Capture the cell that displays the provided text and extract its (X, Y) central coordinate. 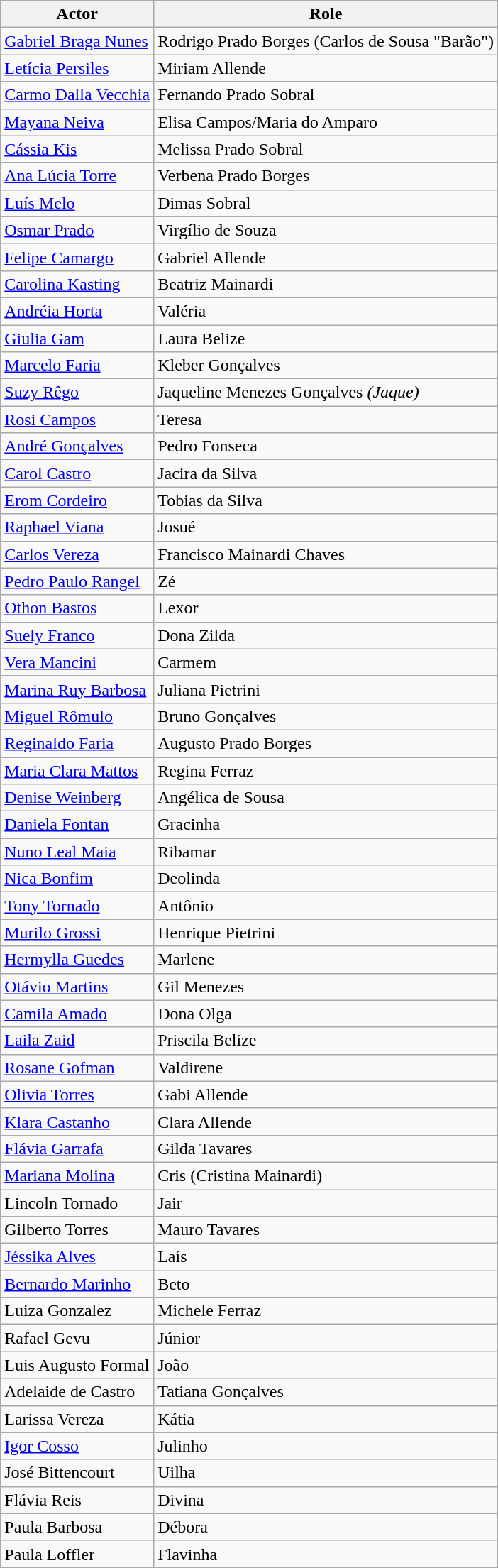
Carol Castro (77, 473)
Rodrigo Prado Borges (Carlos de Sousa "Barão") (326, 41)
Laís (326, 1257)
Hermylla Guedes (77, 960)
Laila Zaid (77, 1041)
Suely Franco (77, 635)
Gabriel Allende (326, 257)
Josué (326, 527)
Role (326, 14)
Reginaldo Faria (77, 743)
Dona Zilda (326, 635)
Cris (Cristina Mainardi) (326, 1175)
Murilo Grossi (77, 933)
Uilha (326, 1473)
Luiza Gonzalez (77, 1311)
Maria Clara Mattos (77, 770)
Divina (326, 1500)
Giulia Gam (77, 339)
Clara Allende (326, 1122)
Zé (326, 581)
Laura Belize (326, 339)
Marcelo Faria (77, 366)
Marina Ruy Barbosa (77, 689)
Julinho (326, 1446)
Actor (77, 14)
Paula Loffler (77, 1554)
Kátia (326, 1419)
Carmo Dalla Vecchia (77, 95)
Tony Tornado (77, 906)
Tatiana Gonçalves (326, 1392)
Mariana Molina (77, 1175)
Denise Weinberg (77, 798)
Larissa Vereza (77, 1419)
Gracinha (326, 825)
Jéssika Alves (77, 1257)
Rosi Campos (77, 420)
Mayana Neiva (77, 122)
Henrique Pietrini (326, 933)
Jair (326, 1203)
Igor Cosso (77, 1446)
Erom Cordeiro (77, 500)
Valdirene (326, 1068)
Gabi Allende (326, 1095)
Angélica de Sousa (326, 798)
Osmar Prado (77, 230)
Priscila Belize (326, 1041)
Jaqueline Menezes Gonçalves (Jaque) (326, 393)
Fernando Prado Sobral (326, 95)
Pedro Fonseca (326, 446)
Bruno Gonçalves (326, 716)
Letícia Persiles (77, 68)
Paula Barbosa (77, 1527)
Jacira da Silva (326, 473)
Gilda Tavares (326, 1148)
Olivia Torres (77, 1095)
Verbena Prado Borges (326, 176)
Miguel Rômulo (77, 716)
Flavinha (326, 1554)
Michele Ferraz (326, 1311)
Gabriel Braga Nunes (77, 41)
Tobias da Silva (326, 500)
Antônio (326, 906)
Carolina Kasting (77, 284)
Felipe Camargo (77, 257)
Flávia Reis (77, 1500)
José Bittencourt (77, 1473)
Gil Menezes (326, 987)
Daniela Fontan (77, 825)
Dona Olga (326, 1014)
Lincoln Tornado (77, 1203)
Beatriz Mainardi (326, 284)
Lexor (326, 608)
Carmem (326, 662)
Virgílio de Souza (326, 230)
Otávio Martins (77, 987)
Valéria (326, 311)
Débora (326, 1527)
Teresa (326, 420)
Melissa Prado Sobral (326, 149)
Vera Mancini (77, 662)
Júnior (326, 1338)
Raphael Viana (77, 527)
Andréia Horta (77, 311)
João (326, 1365)
Kleber Gonçalves (326, 366)
André Gonçalves (77, 446)
Elisa Campos/Maria do Amparo (326, 122)
Pedro Paulo Rangel (77, 581)
Othon Bastos (77, 608)
Flávia Garrafa (77, 1148)
Francisco Mainardi Chaves (326, 554)
Marlene (326, 960)
Juliana Pietrini (326, 689)
Ribamar (326, 852)
Nuno Leal Maia (77, 852)
Bernardo Marinho (77, 1284)
Luís Melo (77, 203)
Ana Lúcia Torre (77, 176)
Augusto Prado Borges (326, 743)
Gilberto Torres (77, 1230)
Klara Castanho (77, 1122)
Carlos Vereza (77, 554)
Miriam Allende (326, 68)
Regina Ferraz (326, 770)
Cássia Kis (77, 149)
Rafael Gevu (77, 1338)
Suzy Rêgo (77, 393)
Luis Augusto Formal (77, 1365)
Nica Bonfim (77, 879)
Dimas Sobral (326, 203)
Mauro Tavares (326, 1230)
Deolinda (326, 879)
Beto (326, 1284)
Rosane Gofman (77, 1068)
Camila Amado (77, 1014)
Adelaide de Castro (77, 1392)
